Scan for the cell matching the given text and deliver its [X, Y] coordinate at center. 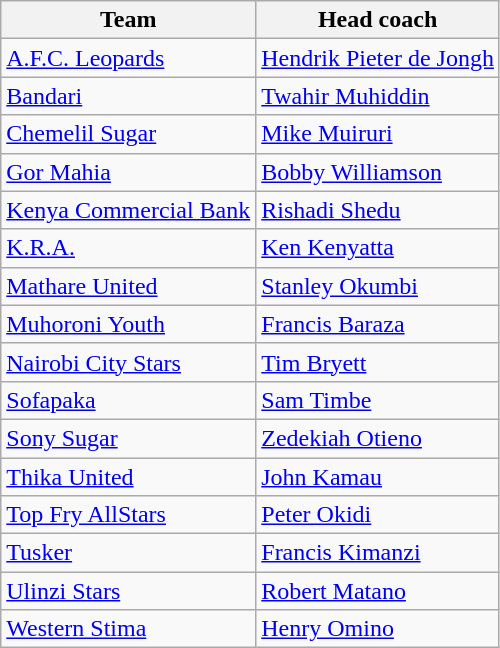
Sam Timbe [378, 400]
Zedekiah Otieno [378, 438]
Bandari [128, 96]
Thika United [128, 477]
Peter Okidi [378, 515]
Mike Muiruri [378, 134]
Twahir Muhiddin [378, 96]
Gor Mahia [128, 172]
Bobby Williamson [378, 172]
Top Fry AllStars [128, 515]
John Kamau [378, 477]
Tim Bryett [378, 362]
Rishadi Shedu [378, 210]
Team [128, 20]
Nairobi City Stars [128, 362]
Stanley Okumbi [378, 286]
Henry Omino [378, 629]
Tusker [128, 553]
Ulinzi Stars [128, 591]
Mathare United [128, 286]
Sony Sugar [128, 438]
Head coach [378, 20]
Francis Kimanzi [378, 553]
Muhoroni Youth [128, 324]
Robert Matano [378, 591]
Chemelil Sugar [128, 134]
Kenya Commercial Bank [128, 210]
Western Stima [128, 629]
A.F.C. Leopards [128, 58]
Francis Baraza [378, 324]
Hendrik Pieter de Jongh [378, 58]
K.R.A. [128, 248]
Ken Kenyatta [378, 248]
Sofapaka [128, 400]
